Detect which cell encompasses the target text, then output its (X, Y) center coordinate. 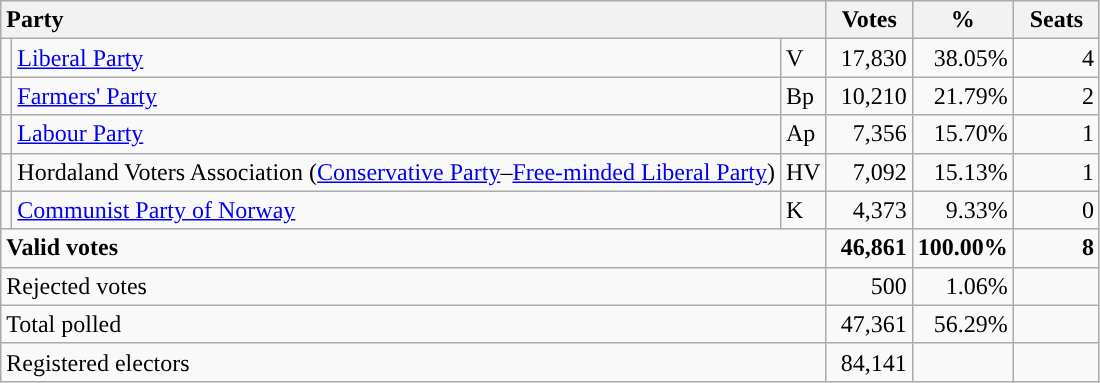
K (803, 210)
56.29% (962, 324)
10,210 (869, 96)
500 (869, 286)
7,356 (869, 134)
Total polled (414, 324)
17,830 (869, 58)
Hordaland Voters Association (Conservative Party–Free-minded Liberal Party) (396, 172)
Liberal Party (396, 58)
Communist Party of Norway (396, 210)
15.13% (962, 172)
9.33% (962, 210)
4 (1056, 58)
2 (1056, 96)
% (962, 20)
Registered electors (414, 362)
Seats (1056, 20)
Labour Party (396, 134)
Party (414, 20)
46,861 (869, 248)
8 (1056, 248)
Votes (869, 20)
Rejected votes (414, 286)
15.70% (962, 134)
V (803, 58)
Bp (803, 96)
Valid votes (414, 248)
38.05% (962, 58)
0 (1056, 210)
4,373 (869, 210)
Ap (803, 134)
47,361 (869, 324)
21.79% (962, 96)
7,092 (869, 172)
84,141 (869, 362)
1.06% (962, 286)
HV (803, 172)
100.00% (962, 248)
Farmers' Party (396, 96)
